Find where the given text appears and provide that cell's center as (X, Y) coordinate. 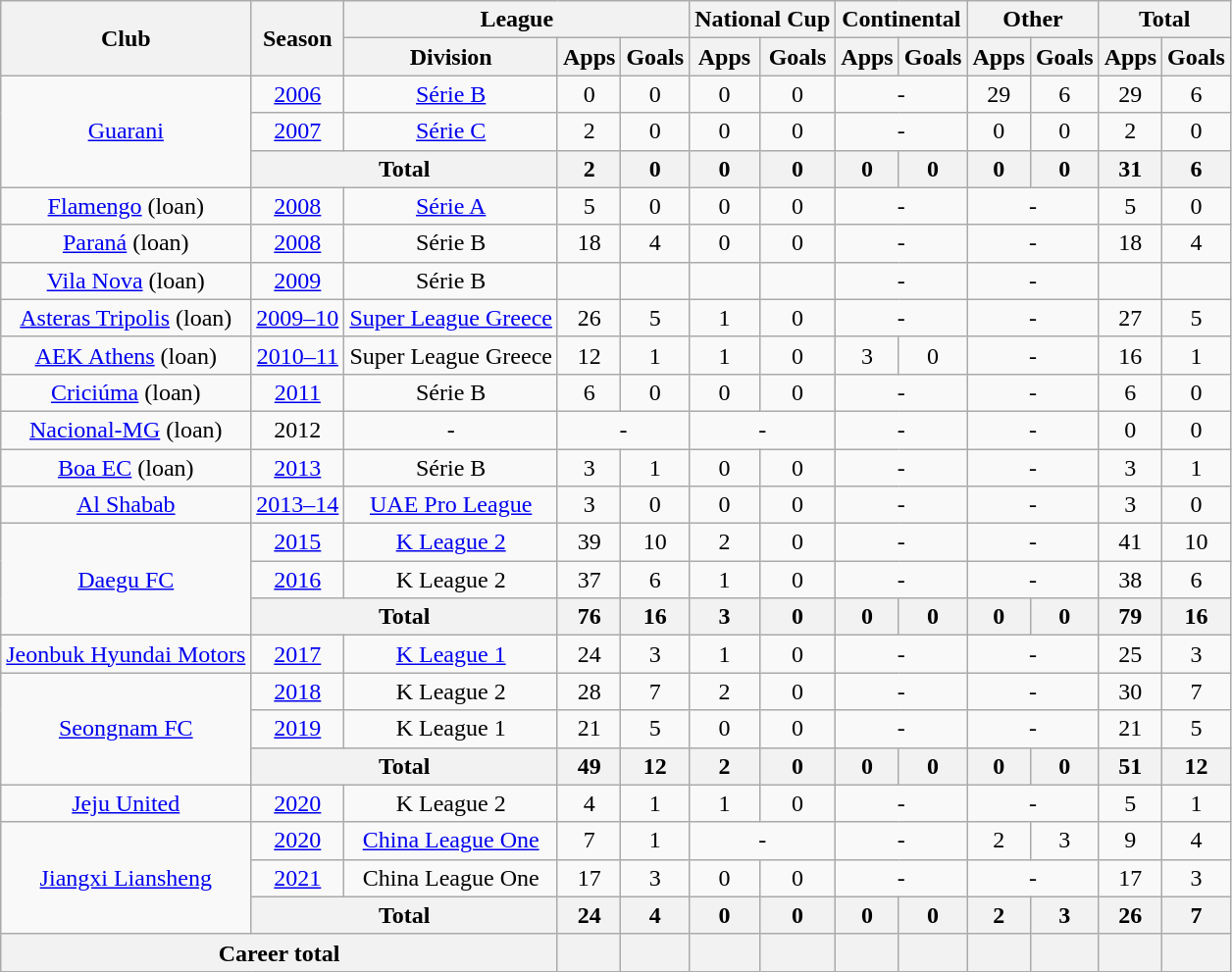
Asteras Tripolis (loan) (126, 318)
27 (1130, 318)
AEK Athens (loan) (126, 355)
Al Shabab (126, 505)
Club (126, 38)
Jeju United (126, 803)
Other (1033, 20)
79 (1130, 617)
2021 (298, 878)
Continental (901, 20)
2013 (298, 468)
2007 (298, 131)
UAE Pro League (451, 505)
2019 (298, 729)
Career total (280, 952)
Vila Nova (loan) (126, 281)
Série C (451, 131)
49 (589, 766)
28 (589, 691)
9 (1130, 841)
2006 (298, 94)
2012 (298, 430)
25 (1130, 654)
38 (1130, 580)
Paraná (loan) (126, 243)
2018 (298, 691)
30 (1130, 691)
Boa EC (loan) (126, 468)
2011 (298, 392)
Série A (451, 206)
2016 (298, 580)
National Cup (763, 20)
2017 (298, 654)
Seongnam FC (126, 729)
Guarani (126, 131)
League (517, 20)
2015 (298, 542)
51 (1130, 766)
Division (451, 57)
31 (1130, 169)
Nacional-MG (loan) (126, 430)
Criciúma (loan) (126, 392)
76 (589, 617)
Season (298, 38)
2009–10 (298, 318)
2010–11 (298, 355)
Flamengo (loan) (126, 206)
Jeonbuk Hyundai Motors (126, 654)
41 (1130, 542)
39 (589, 542)
2013–14 (298, 505)
Jiangxi Liansheng (126, 878)
Daegu FC (126, 580)
37 (589, 580)
2009 (298, 281)
